Search for the cell housing the specified text and yield its (x, y) center coordinate. 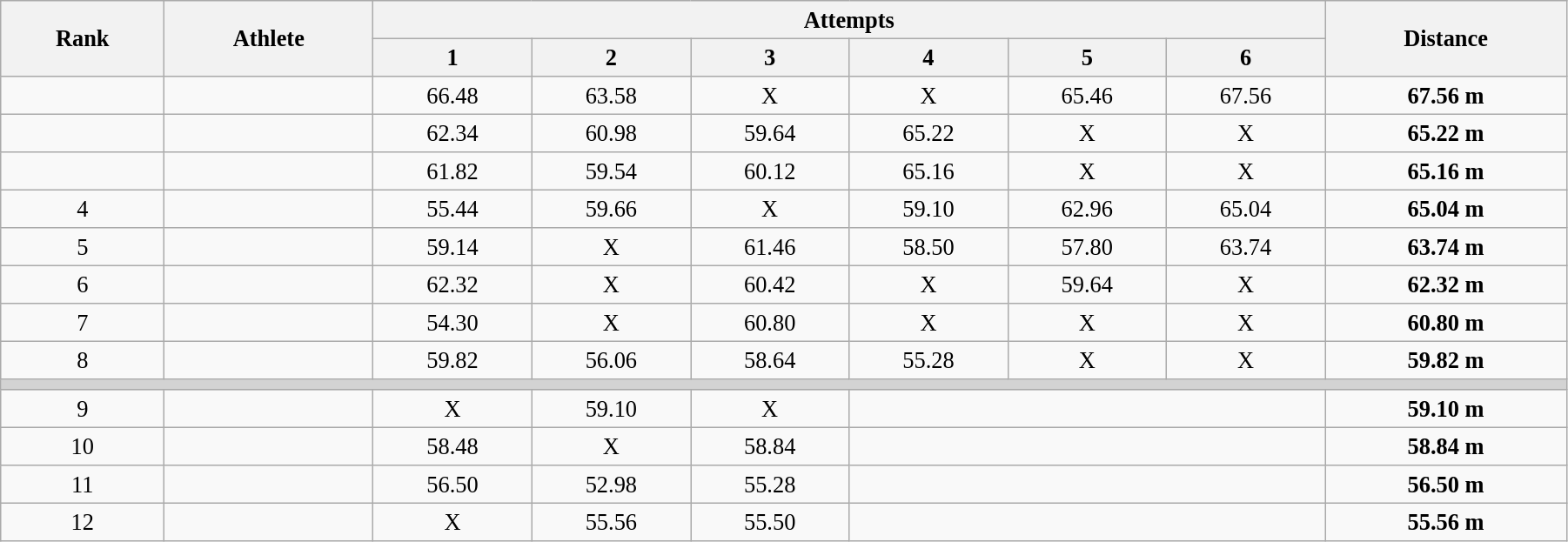
63.58 (611, 95)
65.16 m (1446, 171)
3 (770, 57)
58.64 (770, 360)
9 (83, 409)
2 (611, 57)
56.50 m (1446, 485)
10 (83, 446)
67.56 m (1446, 95)
67.56 (1245, 95)
62.32 m (1446, 284)
59.82 m (1446, 360)
65.16 (928, 171)
55.56 (611, 522)
12 (83, 522)
56.50 (452, 485)
63.74 (1245, 247)
60.12 (770, 171)
57.80 (1087, 247)
56.06 (611, 360)
65.22 (928, 133)
55.44 (452, 209)
60.80 (770, 323)
1 (452, 57)
7 (83, 323)
65.22 m (1446, 133)
8 (83, 360)
60.42 (770, 284)
66.48 (452, 95)
65.04 (1245, 209)
58.48 (452, 446)
60.98 (611, 133)
59.82 (452, 360)
58.84 m (1446, 446)
65.04 m (1446, 209)
58.50 (928, 247)
11 (83, 485)
Athlete (269, 38)
59.66 (611, 209)
Attempts (849, 19)
Rank (83, 38)
60.80 m (1446, 323)
55.50 (770, 522)
61.46 (770, 247)
61.82 (452, 171)
58.84 (770, 446)
55.56 m (1446, 522)
52.98 (611, 485)
59.10 m (1446, 409)
62.96 (1087, 209)
63.74 m (1446, 247)
54.30 (452, 323)
59.54 (611, 171)
62.32 (452, 284)
Distance (1446, 38)
65.46 (1087, 95)
62.34 (452, 133)
59.14 (452, 247)
